For the text-containing cell, return its midpoint in (x, y) coordinate format. 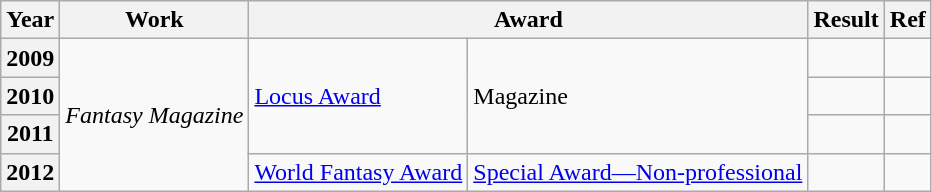
Work (154, 20)
Award (528, 20)
Locus Award (358, 96)
2012 (30, 172)
Result (846, 20)
Ref (908, 20)
Magazine (638, 96)
2010 (30, 96)
2009 (30, 58)
Fantasy Magazine (154, 115)
World Fantasy Award (358, 172)
Special Award—Non-professional (638, 172)
Year (30, 20)
2011 (30, 134)
